Output the [X, Y] coordinate of the center of the cell containing the given text.  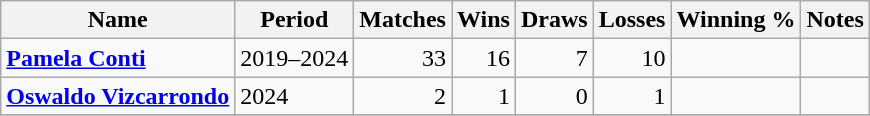
Draws [554, 20]
Wins [484, 20]
16 [484, 58]
Pamela Conti [118, 58]
Notes [835, 20]
2 [403, 96]
33 [403, 58]
7 [554, 58]
Winning % [736, 20]
2024 [294, 96]
Losses [632, 20]
10 [632, 58]
0 [554, 96]
Name [118, 20]
Matches [403, 20]
Period [294, 20]
Oswaldo Vizcarrondo [118, 96]
2019–2024 [294, 58]
